From the cell containing the given text, extract its center point as (X, Y) coordinate. 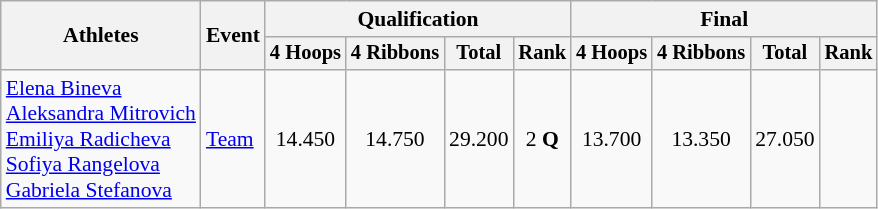
Team (233, 139)
13.350 (701, 139)
Elena BinevaAleksandra MitrovichEmiliya RadichevaSofiya RangelovaGabriela Stefanova (101, 139)
Athletes (101, 36)
29.200 (478, 139)
27.050 (784, 139)
Final (724, 19)
2 Q (543, 139)
Qualification (418, 19)
14.750 (395, 139)
Event (233, 36)
14.450 (306, 139)
13.700 (612, 139)
